Find where the given text appears and provide that cell's center as (X, Y) coordinate. 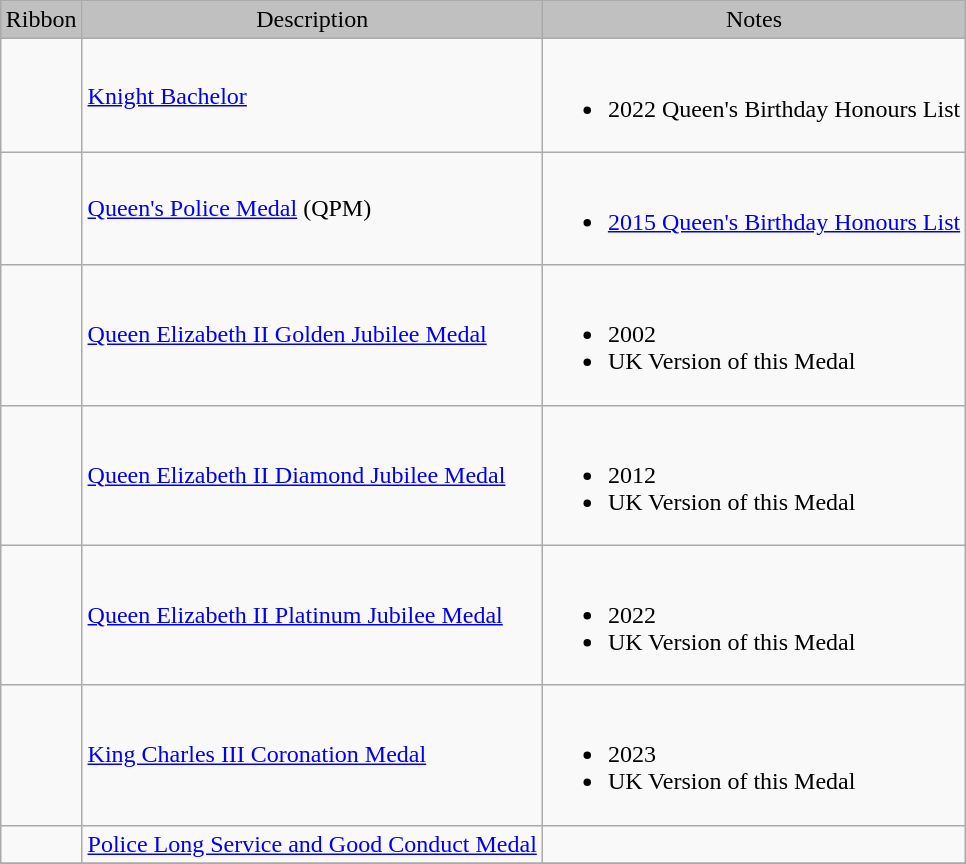
Police Long Service and Good Conduct Medal (312, 844)
Queen Elizabeth II Platinum Jubilee Medal (312, 615)
Notes (754, 20)
2022 Queen's Birthday Honours List (754, 96)
Queen Elizabeth II Diamond Jubilee Medal (312, 475)
Ribbon (41, 20)
Description (312, 20)
Queen Elizabeth II Golden Jubilee Medal (312, 335)
2022UK Version of this Medal (754, 615)
2015 Queen's Birthday Honours List (754, 208)
2023UK Version of this Medal (754, 755)
Knight Bachelor (312, 96)
Queen's Police Medal (QPM) (312, 208)
2002UK Version of this Medal (754, 335)
2012UK Version of this Medal (754, 475)
King Charles III Coronation Medal (312, 755)
